From the cell containing the given text, extract its center point as [X, Y] coordinate. 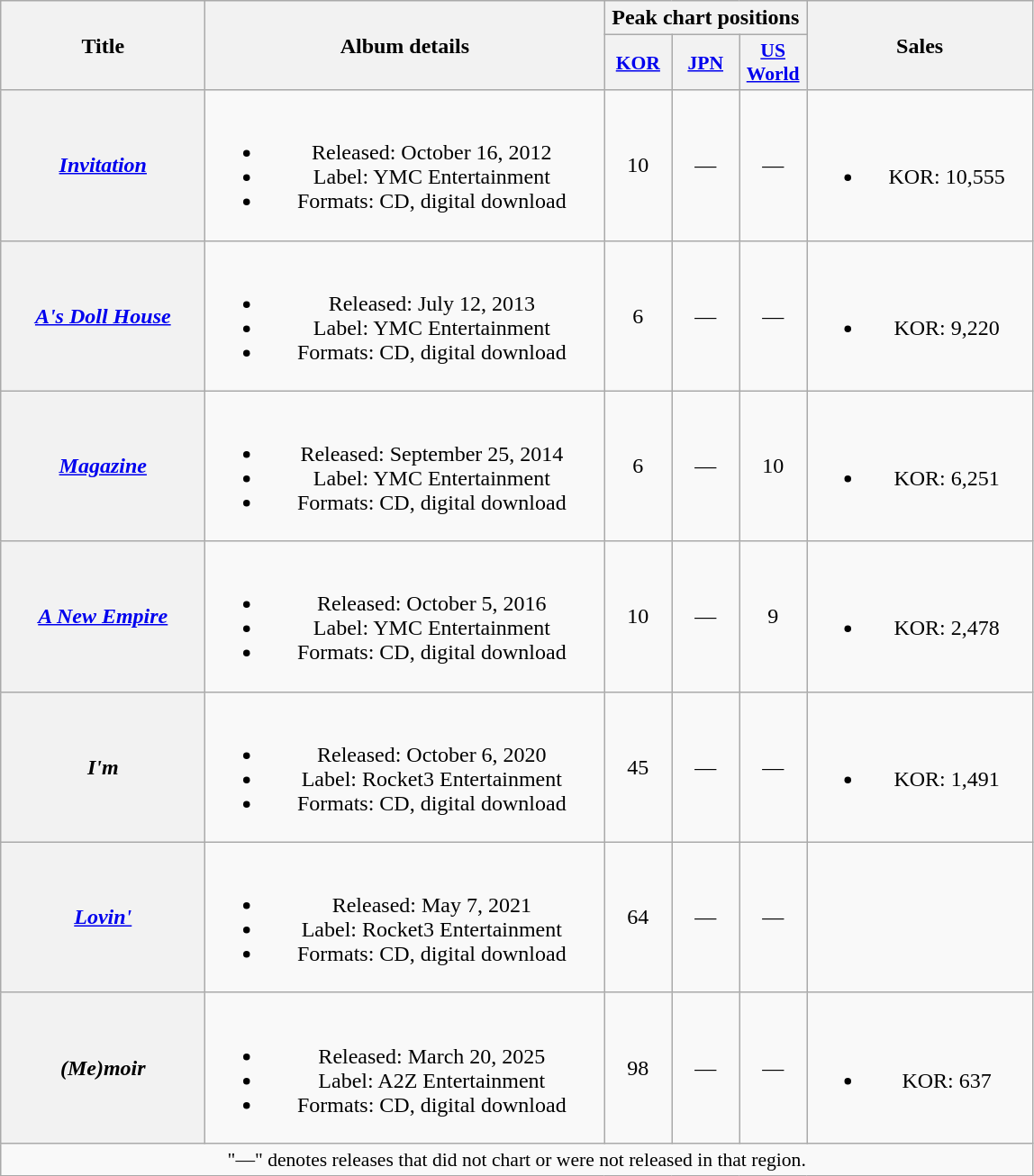
Released: October 6, 2020Label: Rocket3 EntertainmentFormats: CD, digital download [405, 767]
KOR: 9,220 [921, 315]
Released: July 12, 2013Label: YMC EntertainmentFormats: CD, digital download [405, 315]
64 [638, 917]
Album details [405, 45]
Peak chart positions [706, 18]
Lovin' [103, 917]
A's Doll House [103, 315]
Released: October 5, 2016Label: YMC EntertainmentFormats: CD, digital download [405, 616]
Magazine [103, 466]
USWorld [773, 63]
Released: March 20, 2025Label: A2Z EntertainmentFormats: CD, digital download [405, 1068]
KOR [638, 63]
45 [638, 767]
KOR: 10,555 [921, 166]
KOR: 637 [921, 1068]
Released: October 16, 2012Label: YMC EntertainmentFormats: CD, digital download [405, 166]
Sales [921, 45]
Invitation [103, 166]
KOR: 1,491 [921, 767]
"—" denotes releases that did not chart or were not released in that region. [517, 1159]
A New Empire [103, 616]
(Me)moir [103, 1068]
KOR: 2,478 [921, 616]
Released: May 7, 2021Label: Rocket3 EntertainmentFormats: CD, digital download [405, 917]
Released: September 25, 2014Label: YMC EntertainmentFormats: CD, digital download [405, 466]
Title [103, 45]
98 [638, 1068]
9 [773, 616]
I'm [103, 767]
JPN [706, 63]
KOR: 6,251 [921, 466]
